Find where the given text appears and provide that cell's center as [X, Y] coordinate. 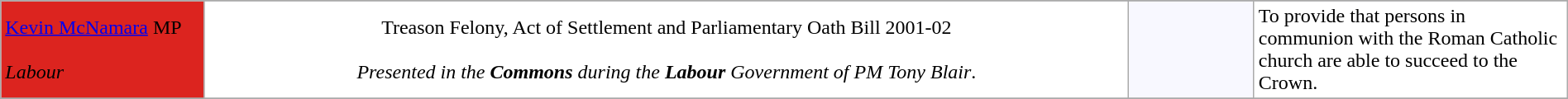
Kevin McNamara MPLabour [103, 49]
Treason Felony, Act of Settlement and Parliamentary Oath Bill 2001-02Presented in the Commons during the Labour Government of PM Tony Blair. [667, 49]
To provide that persons in communion with the Roman Catholic church are able to succeed to the Crown. [1411, 49]
